Extract the (X, Y) coordinate from the center of the cell holding the provided text.  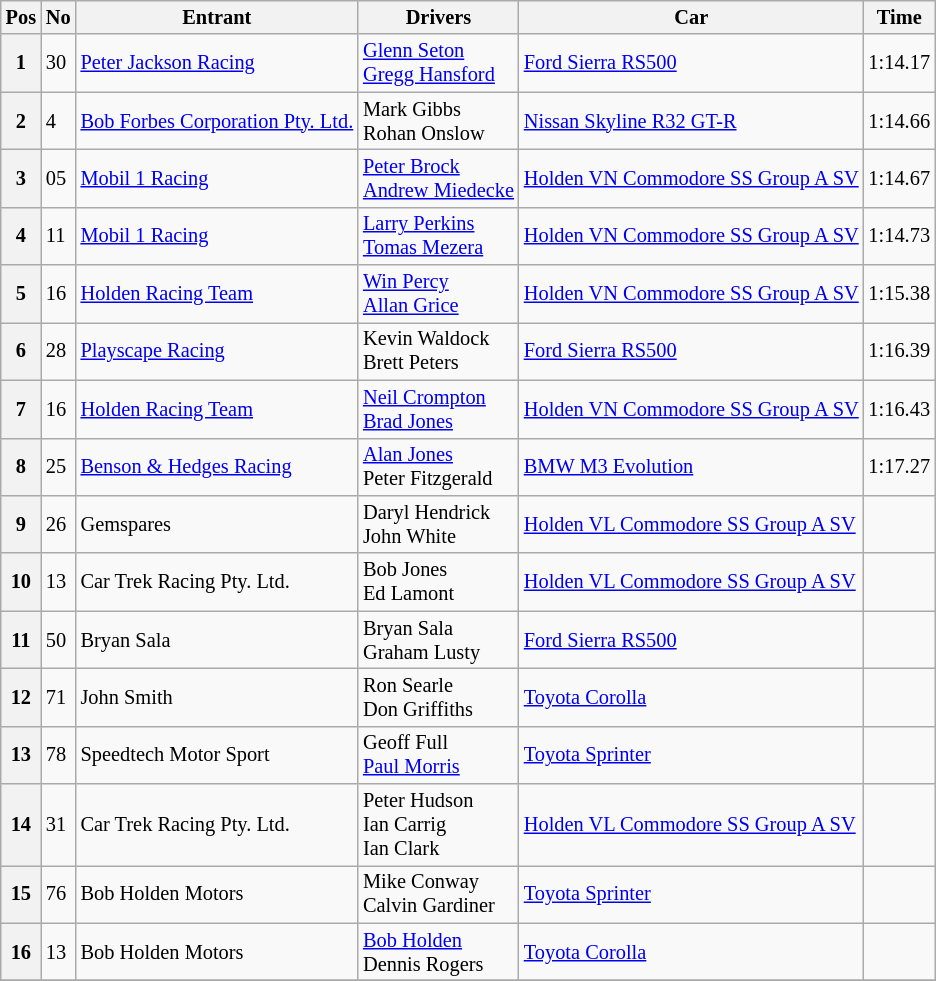
Neil Crompton Brad Jones (438, 409)
3 (21, 178)
Daryl Hendrick John White (438, 524)
Drivers (438, 17)
76 (58, 894)
Glenn Seton Gregg Hansford (438, 63)
1:16.43 (900, 409)
Peter Jackson Racing (217, 63)
05 (58, 178)
1:16.39 (900, 351)
Ron Searle Don Griffiths (438, 697)
Time (900, 17)
Mark Gibbs Rohan Onslow (438, 121)
28 (58, 351)
6 (21, 351)
5 (21, 294)
Pos (21, 17)
John Smith (217, 697)
Kevin Waldock Brett Peters (438, 351)
Entrant (217, 17)
Peter Hudson Ian Carrig Ian Clark (438, 825)
10 (21, 582)
1:14.17 (900, 63)
78 (58, 755)
12 (21, 697)
Win Percy Allan Grice (438, 294)
Benson & Hedges Racing (217, 467)
Bob Forbes Corporation Pty. Ltd. (217, 121)
Larry Perkins Tomas Mezera (438, 236)
Bob Holden Dennis Rogers (438, 952)
14 (21, 825)
1:14.73 (900, 236)
Mike Conway Calvin Gardiner (438, 894)
15 (21, 894)
1:14.67 (900, 178)
Gemspares (217, 524)
Alan Jones Peter Fitzgerald (438, 467)
Bryan Sala (217, 640)
26 (58, 524)
Geoff Full Paul Morris (438, 755)
Bryan Sala Graham Lusty (438, 640)
50 (58, 640)
Car (692, 17)
Nissan Skyline R32 GT-R (692, 121)
71 (58, 697)
9 (21, 524)
31 (58, 825)
BMW M3 Evolution (692, 467)
No (58, 17)
25 (58, 467)
7 (21, 409)
8 (21, 467)
1 (21, 63)
1:15.38 (900, 294)
30 (58, 63)
2 (21, 121)
Peter Brock Andrew Miedecke (438, 178)
1:17.27 (900, 467)
Playscape Racing (217, 351)
Bob Jones Ed Lamont (438, 582)
Speedtech Motor Sport (217, 755)
1:14.66 (900, 121)
